Provide the [x, y] coordinate of the cell's center where the given text is located.  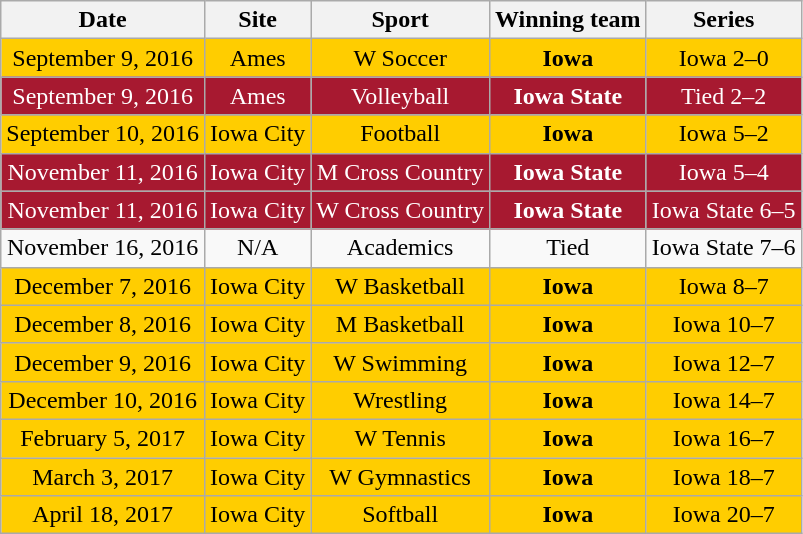
W Soccer [400, 58]
Wrestling [400, 400]
Iowa 5–4 [724, 172]
Iowa 12–7 [724, 362]
W Tennis [400, 438]
Site [257, 20]
Iowa 16–7 [724, 438]
Sport [400, 20]
Academics [400, 248]
Iowa 8–7 [724, 286]
December 7, 2016 [103, 286]
W Cross Country [400, 210]
Volleyball [400, 96]
April 18, 2017 [103, 515]
Iowa 20–7 [724, 515]
Tied 2–2 [724, 96]
December 10, 2016 [103, 400]
Iowa 2–0 [724, 58]
February 5, 2017 [103, 438]
Winning team [568, 20]
Iowa 10–7 [724, 324]
Iowa State 7–6 [724, 248]
March 3, 2017 [103, 477]
Tied [568, 248]
Softball [400, 515]
Iowa 18–7 [724, 477]
Football [400, 134]
December 9, 2016 [103, 362]
W Gymnastics [400, 477]
W Swimming [400, 362]
Series [724, 20]
December 8, 2016 [103, 324]
Iowa 14–7 [724, 400]
M Cross Country [400, 172]
M Basketball [400, 324]
September 10, 2016 [103, 134]
Iowa 5–2 [724, 134]
Iowa State 6–5 [724, 210]
W Basketball [400, 286]
November 16, 2016 [103, 248]
Date [103, 20]
N/A [257, 248]
